Provide the (X, Y) coordinate of the cell's center where the given text is located.  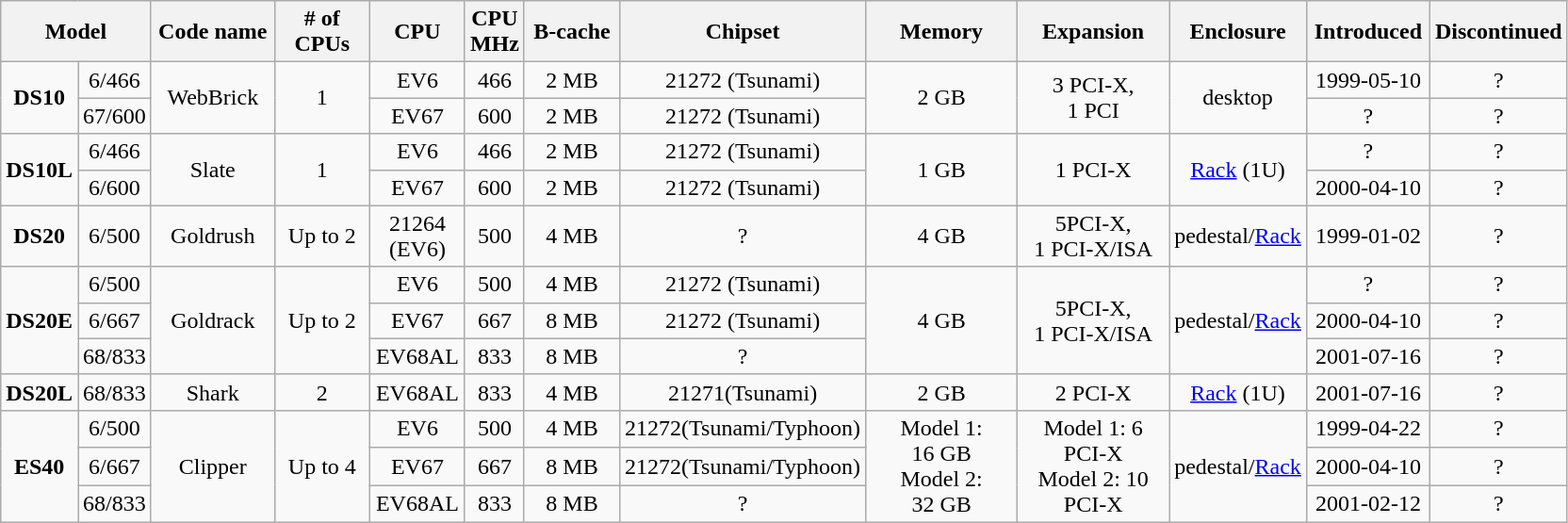
CPU (416, 32)
WebBrick (213, 98)
Up to 4 (322, 466)
3 PCI-X, 1 PCI (1093, 98)
B-cache (571, 32)
CPU MHz (494, 32)
Model 1: 16 GBModel 2: 32 GB (942, 466)
Slate (213, 170)
1999-05-10 (1368, 80)
Code name (213, 32)
Model 1: 6 PCI-XModel 2: 10 PCI-X (1093, 466)
DS10 (40, 98)
2 PCI-X (1093, 392)
ES40 (40, 466)
Memory (942, 32)
Goldrack (213, 320)
Expansion (1093, 32)
1 GB (942, 170)
DS10L (40, 170)
DS20 (40, 236)
2001-02-12 (1368, 504)
1999-04-22 (1368, 429)
67/600 (114, 116)
desktop (1238, 98)
Discontinued (1498, 32)
Shark (213, 392)
Chipset (743, 32)
DS20L (40, 392)
Model (75, 32)
Enclosure (1238, 32)
# of CPUs (322, 32)
Clipper (213, 466)
2 (322, 392)
1999-01-02 (1368, 236)
Introduced (1368, 32)
6/600 (114, 188)
Goldrush (213, 236)
DS20E (40, 320)
1 PCI-X (1093, 170)
21271(Tsunami) (743, 392)
21264 (EV6) (416, 236)
